Return (x, y) of the center of cell containing provided text 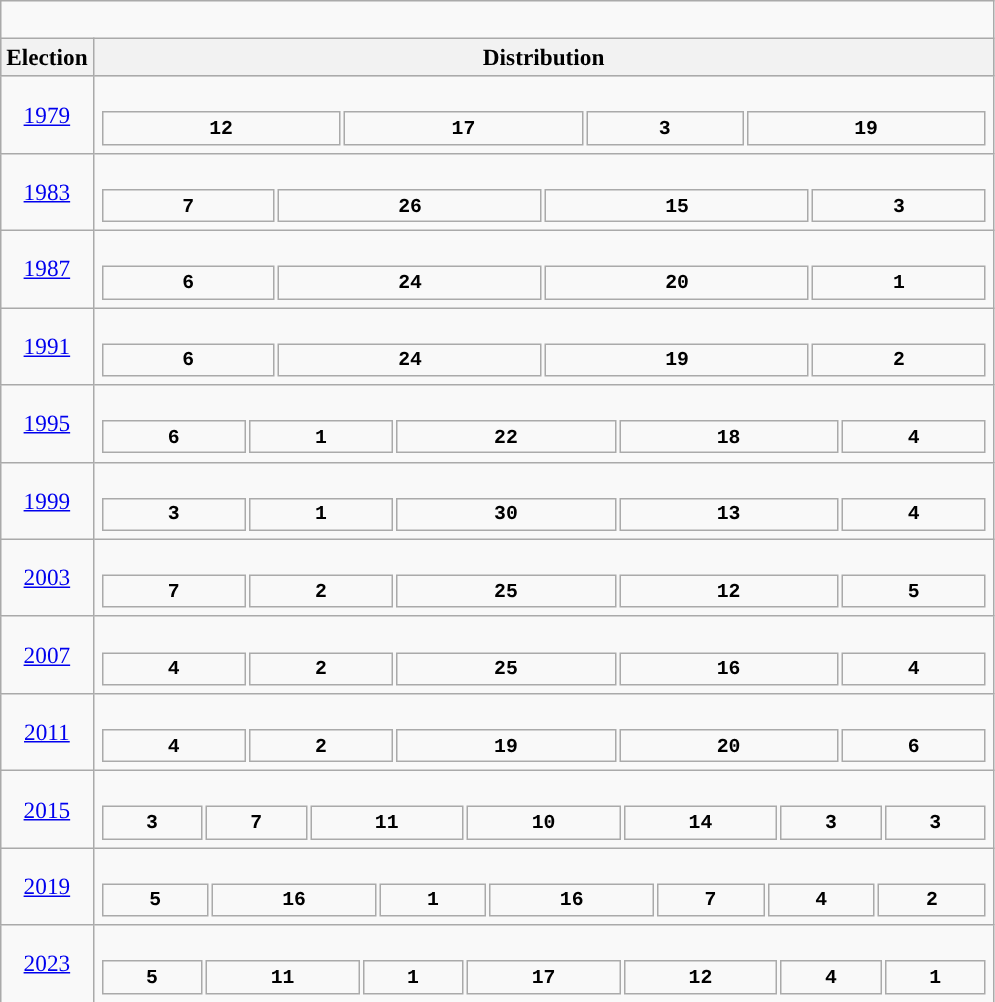
1979 (47, 114)
6 24 19 2 (544, 346)
26 (410, 204)
1999 (47, 500)
3 7 11 10 14 3 3 (544, 808)
4 2 25 16 4 (544, 654)
13 (729, 514)
5 11 1 17 12 4 1 (544, 964)
2023 (47, 964)
1987 (47, 268)
Election (47, 57)
4 2 19 20 6 (544, 732)
30 (506, 514)
10 (544, 822)
7 2 25 12 5 (544, 578)
1983 (47, 192)
22 (506, 436)
2019 (47, 886)
12 17 3 19 (544, 114)
1995 (47, 422)
7 26 15 3 (544, 192)
15 (677, 204)
1991 (47, 346)
3 1 30 13 4 (544, 500)
2003 (47, 578)
18 (729, 436)
2011 (47, 732)
6 24 20 1 (544, 268)
6 1 22 18 4 (544, 422)
Distribution (544, 57)
2015 (47, 808)
2007 (47, 654)
14 (701, 822)
5 16 1 16 7 4 2 (544, 886)
